Return (x, y) of the center of cell containing provided text 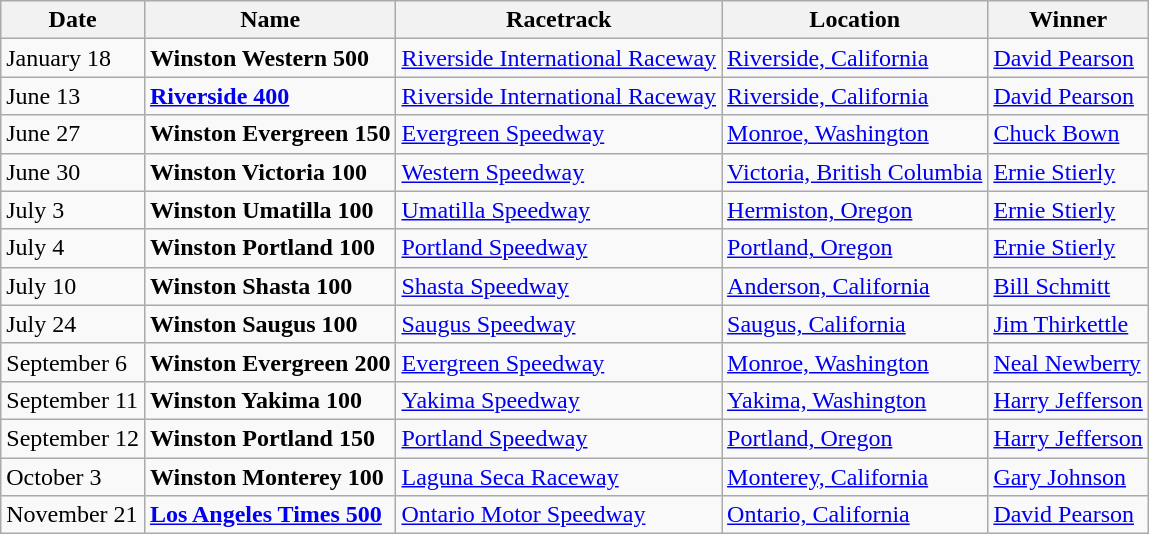
Ontario Motor Speedway (559, 515)
June 27 (73, 134)
Winston Saugus 100 (270, 324)
Winston Umatilla 100 (270, 210)
Laguna Seca Raceway (559, 477)
July 4 (73, 248)
Umatilla Speedway (559, 210)
Chuck Bown (1068, 134)
Hermiston, Oregon (855, 210)
July 10 (73, 286)
Name (270, 20)
July 24 (73, 324)
Neal Newberry (1068, 362)
Los Angeles Times 500 (270, 515)
Winston Shasta 100 (270, 286)
Monterey, California (855, 477)
Winston Portland 150 (270, 438)
September 6 (73, 362)
Western Speedway (559, 172)
Winner (1068, 20)
June 13 (73, 96)
Jim Thirkettle (1068, 324)
Racetrack (559, 20)
June 30 (73, 172)
Saugus, California (855, 324)
Location (855, 20)
Winston Western 500 (270, 58)
Winston Victoria 100 (270, 172)
Saugus Speedway (559, 324)
September 12 (73, 438)
Winston Evergreen 200 (270, 362)
Shasta Speedway (559, 286)
Victoria, British Columbia (855, 172)
October 3 (73, 477)
Winston Portland 100 (270, 248)
Yakima Speedway (559, 400)
Yakima, Washington (855, 400)
Bill Schmitt (1068, 286)
Winston Monterey 100 (270, 477)
November 21 (73, 515)
Winston Yakima 100 (270, 400)
Gary Johnson (1068, 477)
January 18 (73, 58)
Ontario, California (855, 515)
September 11 (73, 400)
Riverside 400 (270, 96)
July 3 (73, 210)
Anderson, California (855, 286)
Date (73, 20)
Winston Evergreen 150 (270, 134)
